Return the [x, y] coordinate for the center point of the cell that contains the specified text.  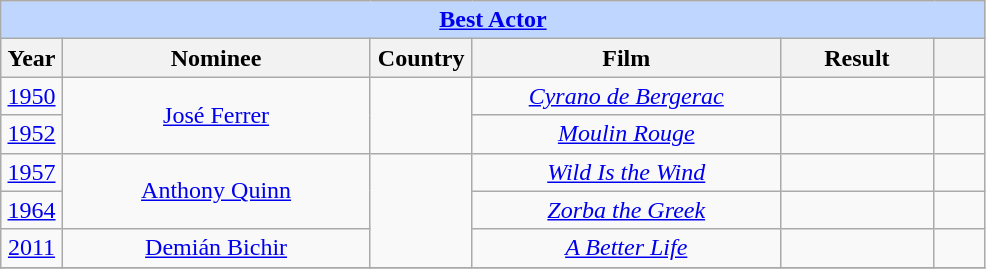
Cyrano de Bergerac [626, 96]
Country [422, 58]
1952 [32, 134]
Nominee [216, 58]
2011 [32, 248]
Result [857, 58]
Wild Is the Wind [626, 172]
1964 [32, 210]
Film [626, 58]
Demián Bichir [216, 248]
José Ferrer [216, 115]
Anthony Quinn [216, 191]
1950 [32, 96]
Zorba the Greek [626, 210]
Moulin Rouge [626, 134]
1957 [32, 172]
A Better Life [626, 248]
Best Actor [493, 20]
Year [32, 58]
